For the text-containing cell, return its midpoint in [X, Y] coordinate format. 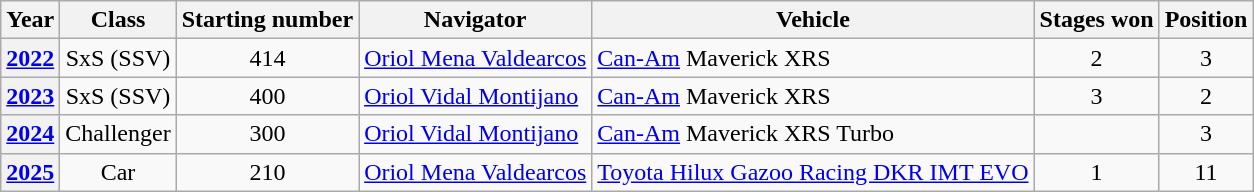
Stages won [1096, 20]
1 [1096, 172]
Starting number [267, 20]
Toyota Hilux Gazoo Racing DKR IMT EVO [813, 172]
Can-Am Maverick XRS Turbo [813, 134]
Car [118, 172]
210 [267, 172]
2022 [30, 58]
11 [1206, 172]
Year [30, 20]
Position [1206, 20]
414 [267, 58]
Navigator [476, 20]
Vehicle [813, 20]
2023 [30, 96]
400 [267, 96]
300 [267, 134]
2024 [30, 134]
2025 [30, 172]
Challenger [118, 134]
Class [118, 20]
